Locate the cell with the specified text and output its (x, y) center coordinate. 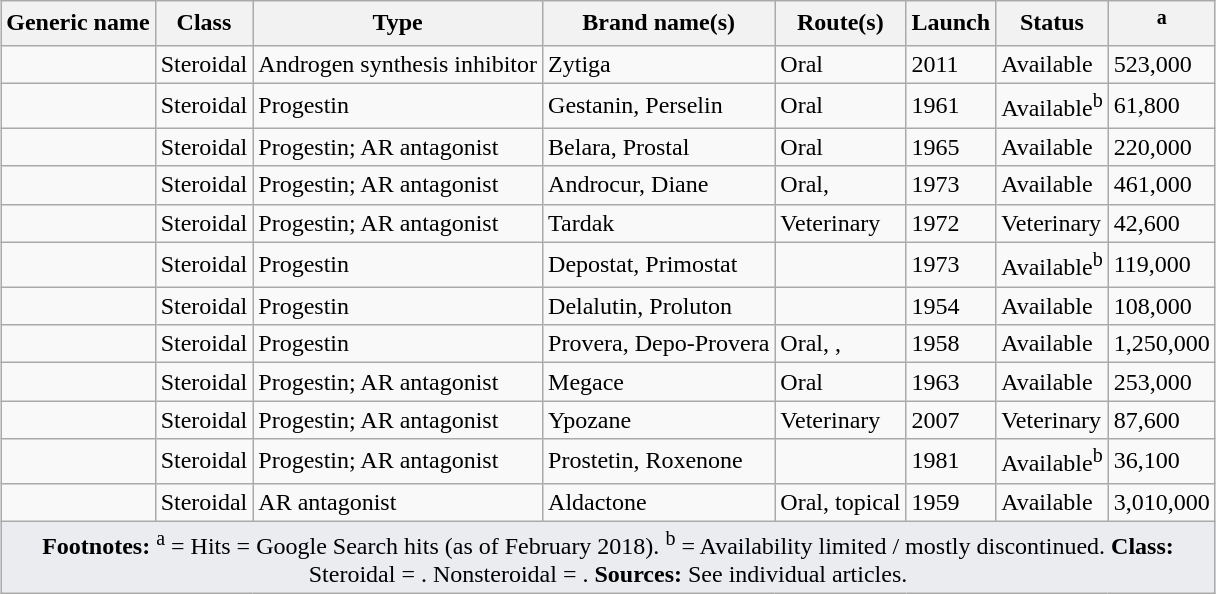
Launch (951, 24)
Oral, , (840, 344)
61,800 (1162, 106)
Megace (659, 382)
Ypozane (659, 420)
1961 (951, 106)
Generic name (78, 24)
1958 (951, 344)
108,000 (1162, 306)
1972 (951, 223)
Tardak (659, 223)
1981 (951, 462)
Belara, Prostal (659, 147)
253,000 (1162, 382)
Depostat, Primostat (659, 264)
Status (1052, 24)
Route(s) (840, 24)
Androcur, Diane (659, 185)
Delalutin, Proluton (659, 306)
1,250,000 (1162, 344)
Aldactone (659, 502)
Androgen synthesis inhibitor (398, 64)
1965 (951, 147)
Provera, Depo-Provera (659, 344)
1954 (951, 306)
AR antagonist (398, 502)
2011 (951, 64)
119,000 (1162, 264)
42,600 (1162, 223)
36,100 (1162, 462)
2007 (951, 420)
523,000 (1162, 64)
a (1162, 24)
Prostetin, Roxenone (659, 462)
Brand name(s) (659, 24)
461,000 (1162, 185)
1963 (951, 382)
1959 (951, 502)
3,010,000 (1162, 502)
Gestanin, Perselin (659, 106)
Type (398, 24)
220,000 (1162, 147)
Oral, topical (840, 502)
Oral, (840, 185)
Class (204, 24)
87,600 (1162, 420)
Zytiga (659, 64)
